Determine the [X, Y] coordinate at the center of the cell enclosing the given text.  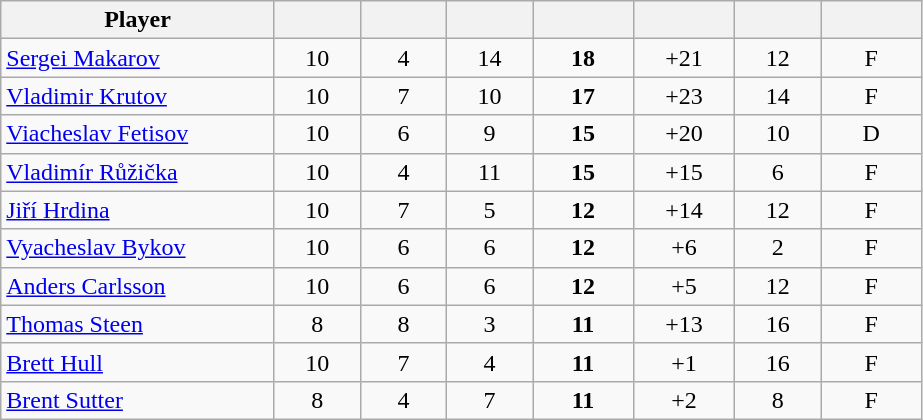
2 [778, 248]
+13 [684, 324]
Vyacheslav Bykov [138, 248]
17 [582, 96]
5 [489, 210]
Sergei Makarov [138, 58]
Player [138, 20]
Thomas Steen [138, 324]
+14 [684, 210]
D [872, 134]
Vladimír Růžička [138, 172]
9 [489, 134]
+6 [684, 248]
Vladimir Krutov [138, 96]
Viacheslav Fetisov [138, 134]
18 [582, 58]
3 [489, 324]
Brent Sutter [138, 400]
Jiří Hrdina [138, 210]
+23 [684, 96]
Anders Carlsson [138, 286]
+5 [684, 286]
+21 [684, 58]
+2 [684, 400]
+1 [684, 362]
+20 [684, 134]
+15 [684, 172]
Brett Hull [138, 362]
